Return the [X, Y] coordinate for the center point of the cell that contains the specified text.  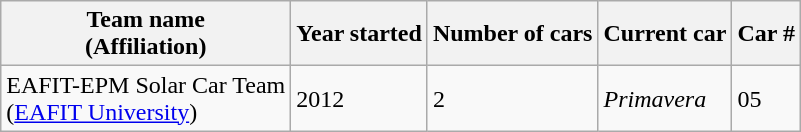
Number of cars [512, 34]
Year started [360, 34]
2012 [360, 98]
Team name(Affiliation) [146, 34]
Current car [665, 34]
05 [766, 98]
Car # [766, 34]
Primavera [665, 98]
2 [512, 98]
EAFIT-EPM Solar Car Team(EAFIT University) [146, 98]
